Identify which cell holds the provided text, then report its [x, y] central coordinate. 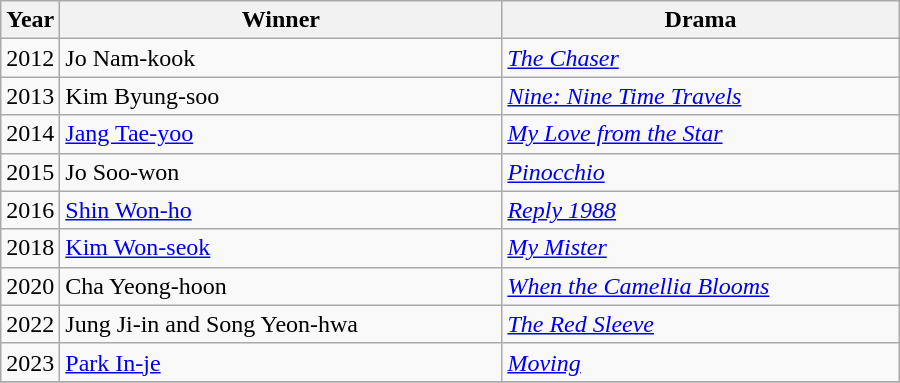
2023 [30, 362]
Moving [700, 362]
2013 [30, 96]
My Love from the Star [700, 134]
2014 [30, 134]
My Mister [700, 248]
Drama [700, 20]
Jo Soo-won [281, 172]
Kim Won-seok [281, 248]
2012 [30, 58]
Jang Tae-yoo [281, 134]
Pinocchio [700, 172]
Nine: Nine Time Travels [700, 96]
2018 [30, 248]
2020 [30, 286]
Jo Nam-kook [281, 58]
Jung Ji-in and Song Yeon-hwa [281, 324]
2016 [30, 210]
When the Camellia Blooms [700, 286]
Year [30, 20]
The Red Sleeve [700, 324]
Park In-je [281, 362]
Reply 1988 [700, 210]
Winner [281, 20]
The Chaser [700, 58]
Shin Won-ho [281, 210]
Kim Byung-soo [281, 96]
2022 [30, 324]
Cha Yeong-hoon [281, 286]
2015 [30, 172]
